Return the (x, y) coordinate for the center point of the cell that contains the specified text.  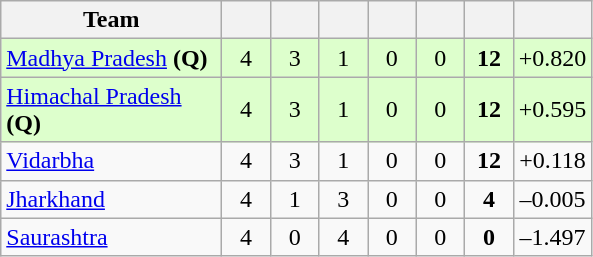
Saurashtra (112, 237)
Himachal Pradesh (Q) (112, 110)
+0.595 (552, 110)
+0.118 (552, 161)
–1.497 (552, 237)
Jharkhand (112, 199)
Madhya Pradesh (Q) (112, 58)
Vidarbha (112, 161)
–0.005 (552, 199)
+0.820 (552, 58)
Team (112, 20)
